Output the (X, Y) coordinate of the center of the cell containing the given text.  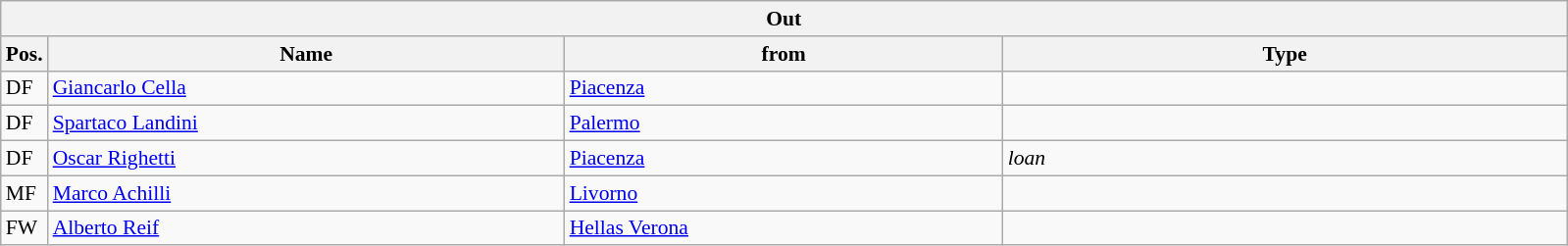
Hellas Verona (784, 228)
Oscar Righetti (306, 159)
Palermo (784, 123)
Name (306, 54)
Marco Achilli (306, 193)
loan (1285, 159)
Pos. (25, 54)
FW (25, 228)
Spartaco Landini (306, 123)
from (784, 54)
Livorno (784, 193)
Giancarlo Cella (306, 88)
Alberto Reif (306, 228)
Out (784, 19)
MF (25, 193)
Type (1285, 54)
